Pinpoint the cell where the given text exists, returning its (x, y) midpoint coordinate. 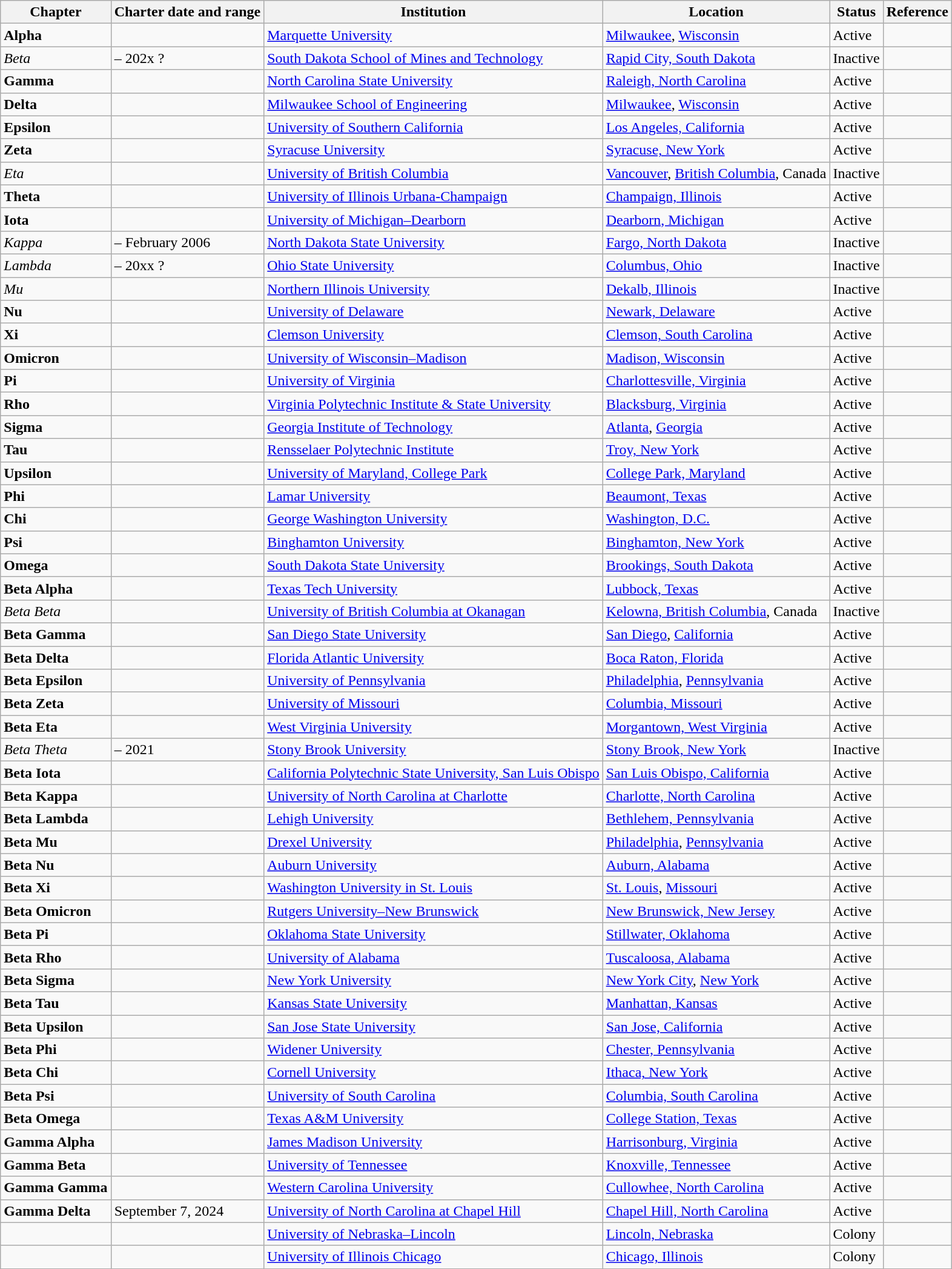
Gamma Beta (56, 1165)
Beta Rho (56, 957)
Location (716, 12)
Iota (56, 219)
Institution (434, 12)
Columbia, South Carolina (716, 1096)
University of Michigan–Dearborn (434, 219)
Epsilon (56, 127)
New Brunswick, New Jersey (716, 911)
University of South Carolina (434, 1096)
Lehigh University (434, 819)
University of Virginia (434, 381)
Pi (56, 381)
George Washington University (434, 519)
Troy, New York (716, 450)
Washington University in St. Louis (434, 888)
Manhattan, Kansas (716, 1003)
Washington, D.C. (716, 519)
Beta Psi (56, 1096)
– 2021 (188, 750)
North Carolina State University (434, 81)
University of Illinois Urbana-Champaign (434, 196)
Chapter (56, 12)
San Luis Obispo, California (716, 773)
Stony Brook University (434, 750)
Beta Phi (56, 1050)
Lubbock, Texas (716, 588)
Kelowna, British Columbia, Canada (716, 611)
University of Missouri (434, 704)
Dekalb, Illinois (716, 289)
Gamma Alpha (56, 1142)
Omega (56, 565)
Lamar University (434, 496)
Syracuse University (434, 150)
Rensselaer Polytechnic Institute (434, 450)
University of Illinois Chicago (434, 1257)
Beta Alpha (56, 588)
University of Southern California (434, 127)
Charlotte, North Carolina (716, 796)
Delta (56, 104)
University of Tennessee (434, 1165)
Mu (56, 289)
College Station, Texas (716, 1119)
San Diego, California (716, 634)
West Virginia University (434, 727)
Los Angeles, California (716, 127)
Auburn, Alabama (716, 865)
North Dakota State University (434, 242)
– 20xx ? (188, 265)
Beta Mu (56, 842)
Rutgers University–New Brunswick (434, 911)
Newark, Delaware (716, 312)
Ohio State University (434, 265)
Stony Brook, New York (716, 750)
Knoxville, Tennessee (716, 1165)
Vancouver, British Columbia, Canada (716, 173)
South Dakota State University (434, 565)
University of British Columbia at Okanagan (434, 611)
Reference (917, 12)
Florida Atlantic University (434, 657)
University of Wisconsin–Madison (434, 358)
University of Maryland, College Park (434, 473)
Gamma Delta (56, 1211)
University of Nebraska–Lincoln (434, 1234)
Morgantown, West Virginia (716, 727)
Western Carolina University (434, 1188)
Northern Illinois University (434, 289)
Beta Omicron (56, 911)
Cornell University (434, 1073)
September 7, 2024 (188, 1211)
Widener University (434, 1050)
– February 2006 (188, 242)
Lambda (56, 265)
Clemson, South Carolina (716, 335)
St. Louis, Missouri (716, 888)
Status (856, 12)
San Jose, California (716, 1027)
James Madison University (434, 1142)
Milwaukee School of Engineering (434, 104)
– 202x ? (188, 58)
Beta Tau (56, 1003)
University of British Columbia (434, 173)
Stillwater, Oklahoma (716, 934)
Fargo, North Dakota (716, 242)
Syracuse, New York (716, 150)
New York University (434, 980)
Beta Iota (56, 773)
Columbia, Missouri (716, 704)
Beta Zeta (56, 704)
San Diego State University (434, 634)
Bethlehem, Pennsylvania (716, 819)
Clemson University (434, 335)
Phi (56, 496)
Beta Kappa (56, 796)
South Dakota School of Mines and Technology (434, 58)
Kansas State University (434, 1003)
Georgia Institute of Technology (434, 427)
Beta (56, 58)
Marquette University (434, 35)
Sigma (56, 427)
Nu (56, 312)
Alpha (56, 35)
Lincoln, Nebraska (716, 1234)
Boca Raton, Florida (716, 657)
University of Delaware (434, 312)
Beta Nu (56, 865)
Beta Theta (56, 750)
University of Pennsylvania (434, 681)
Chapel Hill, North Carolina (716, 1211)
Chi (56, 519)
University of Alabama (434, 957)
Beta Eta (56, 727)
Beta Lambda (56, 819)
Beta Pi (56, 934)
Xi (56, 335)
Columbus, Ohio (716, 265)
Charter date and range (188, 12)
Champaign, Illinois (716, 196)
California Polytechnic State University, San Luis Obispo (434, 773)
New York City, New York (716, 980)
Atlanta, Georgia (716, 427)
Charlottesville, Virginia (716, 381)
Chicago, Illinois (716, 1257)
San Jose State University (434, 1027)
Kappa (56, 242)
Tau (56, 450)
Texas A&M University (434, 1119)
Binghamton, New York (716, 542)
University of North Carolina at Charlotte (434, 796)
Rho (56, 404)
Omicron (56, 358)
Chester, Pennsylvania (716, 1050)
Zeta (56, 150)
Texas Tech University (434, 588)
Binghamton University (434, 542)
Beta Chi (56, 1073)
Beta Delta (56, 657)
Beta Upsilon (56, 1027)
Gamma (56, 81)
University of North Carolina at Chapel Hill (434, 1211)
Madison, Wisconsin (716, 358)
Auburn University (434, 865)
Raleigh, North Carolina (716, 81)
Beta Gamma (56, 634)
Upsilon (56, 473)
Rapid City, South Dakota (716, 58)
College Park, Maryland (716, 473)
Psi (56, 542)
Brookings, South Dakota (716, 565)
Theta (56, 196)
Beta Omega (56, 1119)
Ithaca, New York (716, 1073)
Tuscaloosa, Alabama (716, 957)
Beta Beta (56, 611)
Gamma Gamma (56, 1188)
Beta Xi (56, 888)
Blacksburg, Virginia (716, 404)
Eta (56, 173)
Cullowhee, North Carolina (716, 1188)
Beaumont, Texas (716, 496)
Oklahoma State University (434, 934)
Virginia Polytechnic Institute & State University (434, 404)
Dearborn, Michigan (716, 219)
Beta Epsilon (56, 681)
Harrisonburg, Virginia (716, 1142)
Drexel University (434, 842)
Beta Sigma (56, 980)
